Output the (x, y) coordinate of the center of the cell containing the given text.  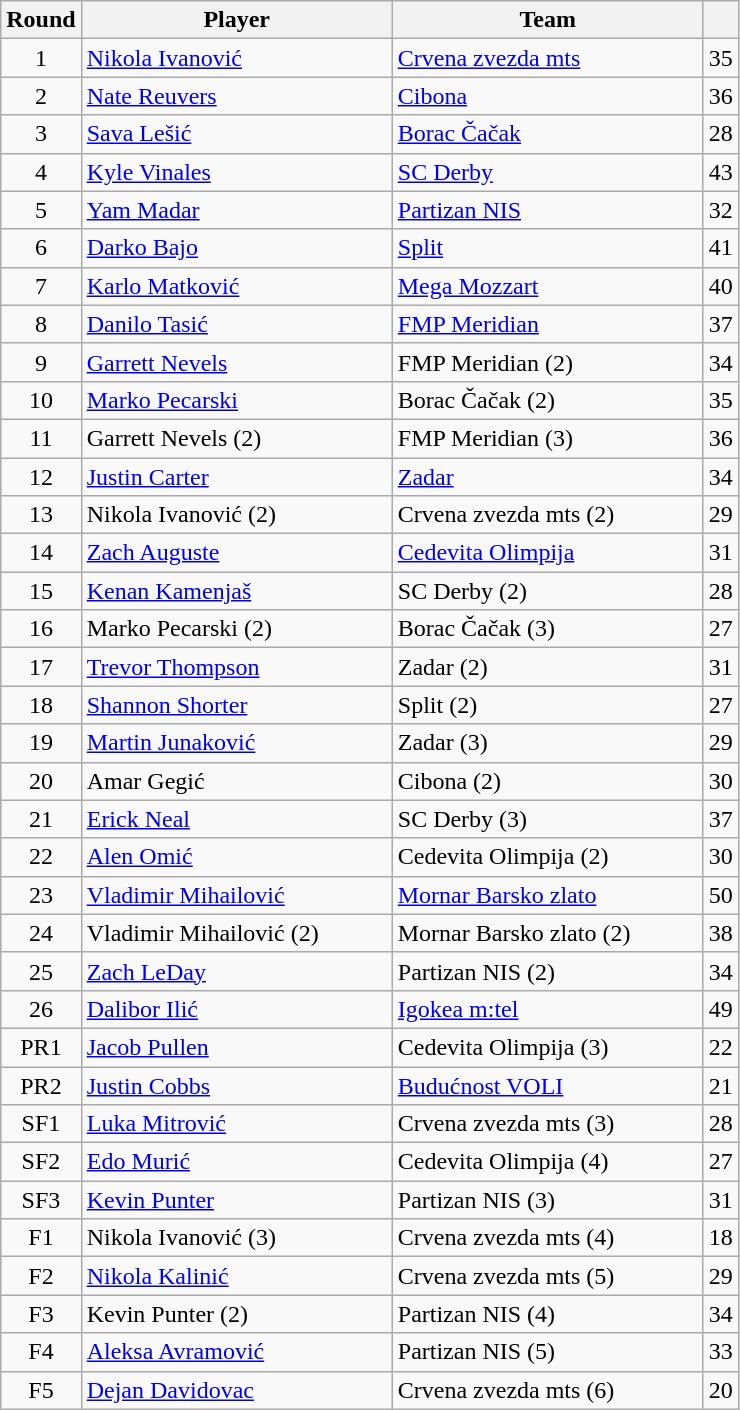
50 (720, 895)
Kenan Kamenjaš (236, 591)
FMP Meridian (548, 324)
Marko Pecarski (2) (236, 629)
43 (720, 172)
33 (720, 1352)
38 (720, 933)
Cibona (2) (548, 781)
Borac Čačak (3) (548, 629)
Partizan NIS (5) (548, 1352)
Jacob Pullen (236, 1047)
Edo Murić (236, 1162)
Partizan NIS (548, 210)
SC Derby (548, 172)
Borac Čačak (2) (548, 400)
5 (41, 210)
Cedevita Olimpija (548, 553)
10 (41, 400)
26 (41, 1009)
32 (720, 210)
Sava Lešić (236, 134)
Dejan Davidovac (236, 1390)
Aleksa Avramović (236, 1352)
Borac Čačak (548, 134)
Mornar Barsko zlato (2) (548, 933)
FMP Meridian (3) (548, 438)
Trevor Thompson (236, 667)
Marko Pecarski (236, 400)
Justin Cobbs (236, 1085)
Amar Gegić (236, 781)
Nikola Ivanović (2) (236, 515)
17 (41, 667)
23 (41, 895)
Split (548, 248)
25 (41, 971)
13 (41, 515)
Erick Neal (236, 819)
2 (41, 96)
Danilo Tasić (236, 324)
SF3 (41, 1200)
Nikola Kalinić (236, 1276)
Crvena zvezda mts (6) (548, 1390)
Player (236, 20)
Nikola Ivanović (3) (236, 1238)
19 (41, 743)
Zach LeDay (236, 971)
Split (2) (548, 705)
Cedevita Olimpija (2) (548, 857)
41 (720, 248)
Team (548, 20)
Igokea m:tel (548, 1009)
Yam Madar (236, 210)
Kevin Punter (2) (236, 1314)
Crvena zvezda mts (4) (548, 1238)
Garrett Nevels (2) (236, 438)
Martin Junaković (236, 743)
Luka Mitrović (236, 1124)
Budućnost VOLI (548, 1085)
PR1 (41, 1047)
Justin Carter (236, 477)
Crvena zvezda mts (3) (548, 1124)
Cedevita Olimpija (3) (548, 1047)
Crvena zvezda mts (2) (548, 515)
24 (41, 933)
Zach Auguste (236, 553)
Mega Mozzart (548, 286)
3 (41, 134)
9 (41, 362)
F2 (41, 1276)
Karlo Matković (236, 286)
SC Derby (2) (548, 591)
Nikola Ivanović (236, 58)
F1 (41, 1238)
40 (720, 286)
6 (41, 248)
Shannon Shorter (236, 705)
Dalibor Ilić (236, 1009)
Garrett Nevels (236, 362)
11 (41, 438)
7 (41, 286)
Partizan NIS (4) (548, 1314)
SC Derby (3) (548, 819)
Partizan NIS (2) (548, 971)
4 (41, 172)
Mornar Barsko zlato (548, 895)
49 (720, 1009)
15 (41, 591)
PR2 (41, 1085)
Kyle Vinales (236, 172)
Kevin Punter (236, 1200)
Zadar (2) (548, 667)
Cibona (548, 96)
Round (41, 20)
Zadar (548, 477)
1 (41, 58)
Cedevita Olimpija (4) (548, 1162)
Partizan NIS (3) (548, 1200)
14 (41, 553)
8 (41, 324)
16 (41, 629)
F5 (41, 1390)
Alen Omić (236, 857)
12 (41, 477)
Crvena zvezda mts (548, 58)
Vladimir Mihailović (236, 895)
Vladimir Mihailović (2) (236, 933)
F3 (41, 1314)
SF1 (41, 1124)
FMP Meridian (2) (548, 362)
Crvena zvezda mts (5) (548, 1276)
SF2 (41, 1162)
Nate Reuvers (236, 96)
Darko Bajo (236, 248)
F4 (41, 1352)
Zadar (3) (548, 743)
